Find where the given text appears and provide that cell's center as (X, Y) coordinate. 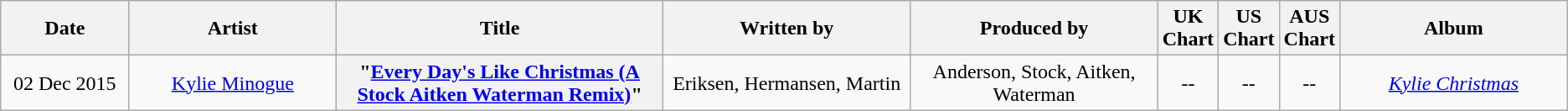
Album (1453, 29)
Kylie Minogue (233, 82)
Artist (233, 29)
Kylie Christmas (1453, 82)
Written by (787, 29)
Eriksen, Hermansen, Martin (787, 82)
AUS Chart (1309, 29)
Produced by (1034, 29)
US Chart (1249, 29)
Title (500, 29)
Anderson, Stock, Aitken, Waterman (1034, 82)
"Every Day's Like Christmas (A Stock Aitken Waterman Remix)" (500, 82)
02 Dec 2015 (65, 82)
UK Chart (1188, 29)
Date (65, 29)
